Provide the (x, y) coordinate of the cell's center where the given text is located.  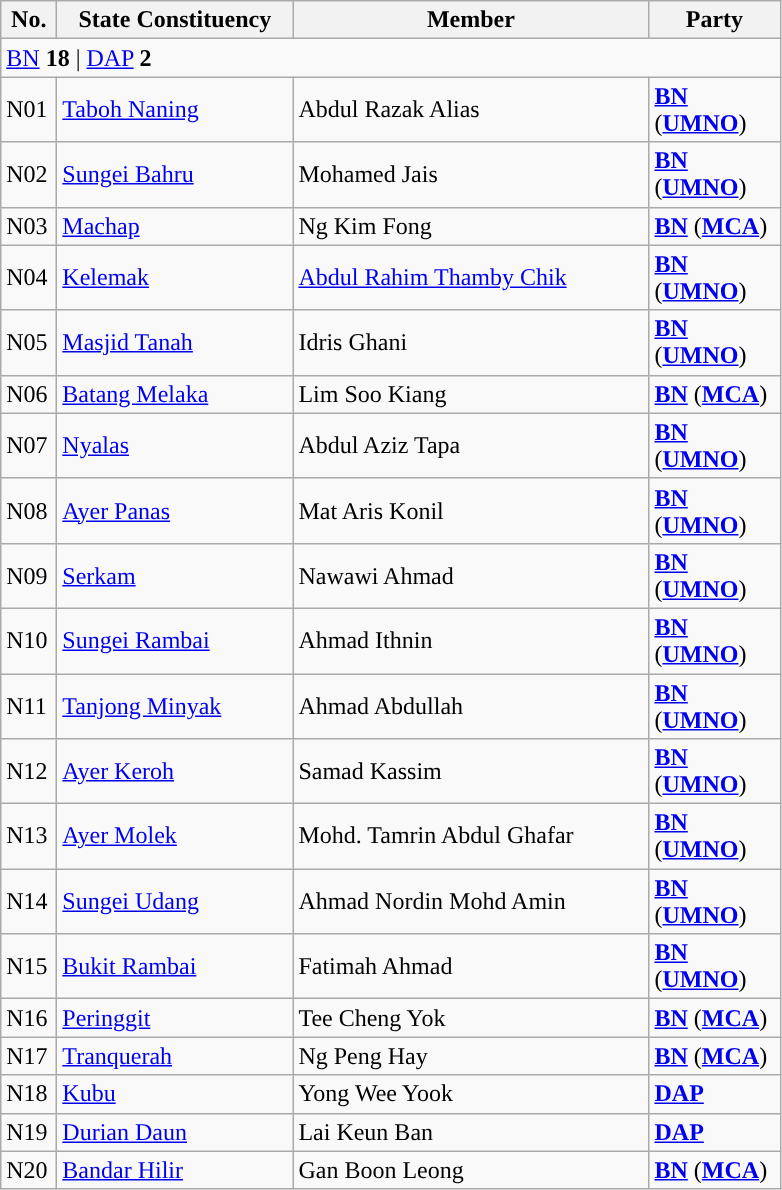
Tranquerah (175, 1056)
Idris Ghani (471, 342)
Abdul Aziz Tapa (471, 446)
Sungei Bahru (175, 174)
Abdul Razak Alias (471, 110)
Ayer Panas (175, 510)
Lai Keun Ban (471, 1132)
N10 (29, 640)
Machap (175, 226)
Taboh Naning (175, 110)
N05 (29, 342)
Lim Soo Kiang (471, 394)
Bukit Rambai (175, 966)
Nyalas (175, 446)
Party (714, 20)
Masjid Tanah (175, 342)
Sungei Rambai (175, 640)
Kubu (175, 1094)
Abdul Rahim Thamby Chik (471, 278)
Batang Melaka (175, 394)
Mohamed Jais (471, 174)
Durian Daun (175, 1132)
N03 (29, 226)
N11 (29, 706)
N06 (29, 394)
N17 (29, 1056)
State Constituency (175, 20)
N20 (29, 1170)
N13 (29, 836)
Ayer Keroh (175, 772)
Tee Cheng Yok (471, 1018)
Serkam (175, 576)
Ng Peng Hay (471, 1056)
Ng Kim Fong (471, 226)
Sungei Udang (175, 902)
Tanjong Minyak (175, 706)
BN 18 | DAP 2 (390, 58)
Gan Boon Leong (471, 1170)
N04 (29, 278)
N07 (29, 446)
Nawawi Ahmad (471, 576)
Kelemak (175, 278)
N14 (29, 902)
Member (471, 20)
Bandar Hilir (175, 1170)
Peringgit (175, 1018)
Ayer Molek (175, 836)
No. (29, 20)
Yong Wee Yook (471, 1094)
Ahmad Nordin Mohd Amin (471, 902)
N18 (29, 1094)
N08 (29, 510)
Ahmad Ithnin (471, 640)
N12 (29, 772)
N19 (29, 1132)
Mohd. Tamrin Abdul Ghafar (471, 836)
N09 (29, 576)
N02 (29, 174)
Samad Kassim (471, 772)
Fatimah Ahmad (471, 966)
Mat Aris Konil (471, 510)
N15 (29, 966)
N16 (29, 1018)
Ahmad Abdullah (471, 706)
N01 (29, 110)
